Identify which cell holds the provided text, then report its (x, y) central coordinate. 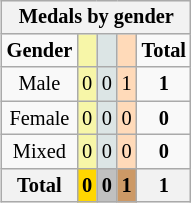
Female (40, 118)
Medals by gender (96, 17)
Gender (40, 51)
Mixed (40, 152)
Male (40, 84)
